For the text-containing cell, return its midpoint in (x, y) coordinate format. 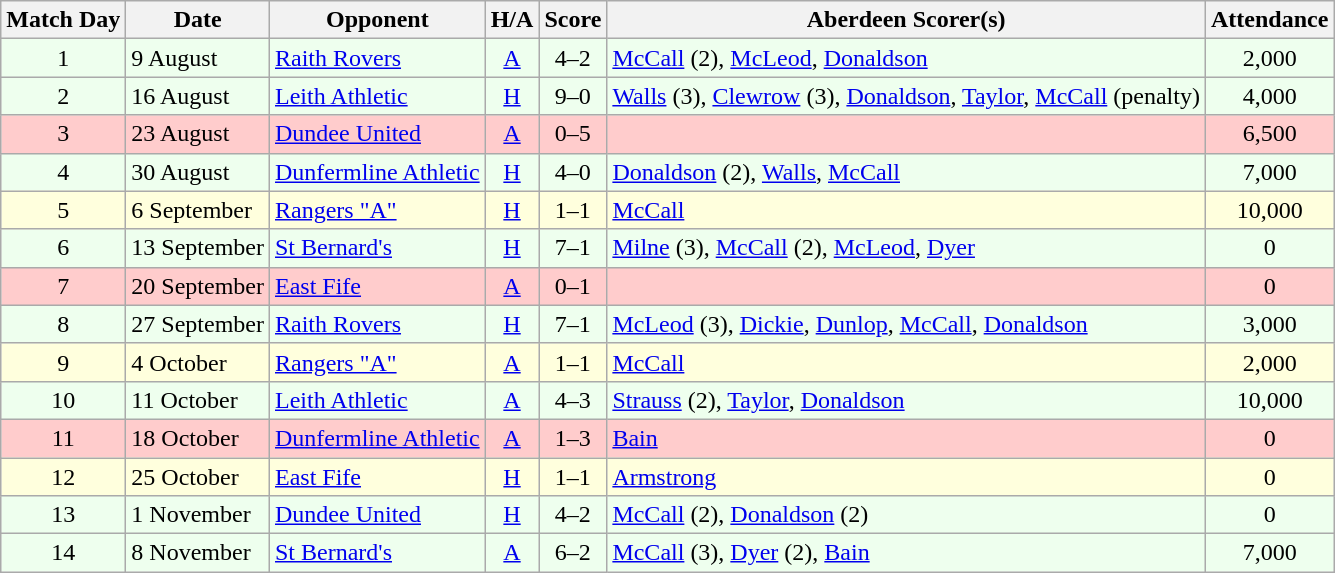
23 August (198, 134)
Match Day (64, 20)
6 (64, 248)
McCall (2), McLeod, Donaldson (906, 58)
Walls (3), Clewrow (3), Donaldson, Taylor, McCall (penalty) (906, 96)
0–5 (573, 134)
Strauss (2), Taylor, Donaldson (906, 400)
Score (573, 20)
6–2 (573, 553)
4–0 (573, 172)
4–3 (573, 400)
McCall (2), Donaldson (2) (906, 515)
4,000 (1269, 96)
3 (64, 134)
9 (64, 362)
14 (64, 553)
Aberdeen Scorer(s) (906, 20)
11 (64, 438)
Date (198, 20)
30 August (198, 172)
6,500 (1269, 134)
Attendance (1269, 20)
2 (64, 96)
13 (64, 515)
Milne (3), McCall (2), McLeod, Dyer (906, 248)
1 (64, 58)
Opponent (377, 20)
27 September (198, 324)
4 (64, 172)
13 September (198, 248)
Bain (906, 438)
1 November (198, 515)
H/A (512, 20)
5 (64, 210)
6 September (198, 210)
3,000 (1269, 324)
1–3 (573, 438)
7 (64, 286)
4 October (198, 362)
9 August (198, 58)
McLeod (3), Dickie, Dunlop, McCall, Donaldson (906, 324)
8 November (198, 553)
12 (64, 477)
18 October (198, 438)
Donaldson (2), Walls, McCall (906, 172)
8 (64, 324)
McCall (3), Dyer (2), Bain (906, 553)
16 August (198, 96)
0–1 (573, 286)
20 September (198, 286)
Armstrong (906, 477)
25 October (198, 477)
11 October (198, 400)
9–0 (573, 96)
10 (64, 400)
